Search for the cell housing the specified text and yield its [x, y] center coordinate. 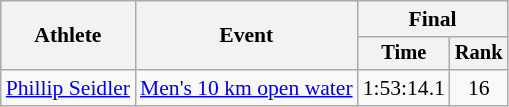
Final [433, 19]
Athlete [68, 36]
Time [404, 54]
Phillip Seidler [68, 88]
Event [246, 36]
16 [479, 88]
1:53:14.1 [404, 88]
Rank [479, 54]
Men's 10 km open water [246, 88]
